Extract the (X, Y) coordinate from the center of the cell holding the provided text.  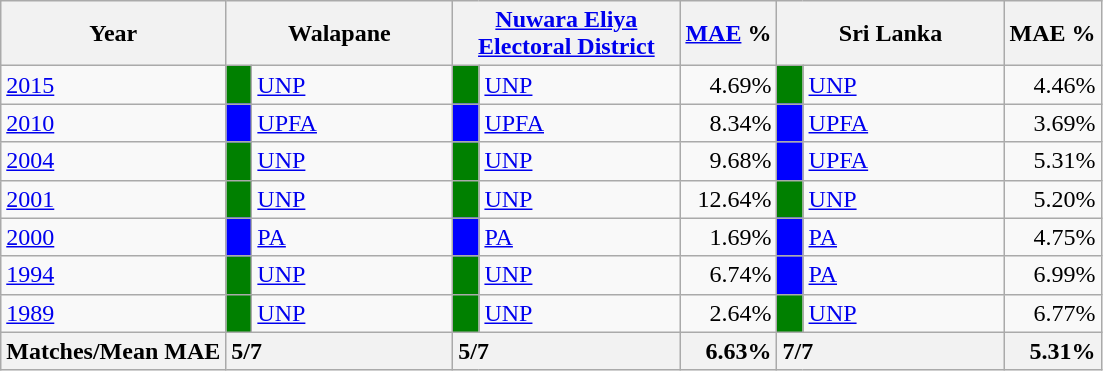
Matches/Mean MAE (114, 351)
Nuwara Eliya Electoral District (566, 34)
6.77% (1052, 313)
1989 (114, 313)
1994 (114, 275)
4.69% (728, 85)
1.69% (728, 237)
2001 (114, 199)
2000 (114, 237)
2015 (114, 85)
6.63% (728, 351)
Year (114, 34)
4.75% (1052, 237)
6.74% (728, 275)
2010 (114, 123)
5.20% (1052, 199)
3.69% (1052, 123)
8.34% (728, 123)
Sri Lanka (890, 34)
7/7 (890, 351)
12.64% (728, 199)
9.68% (728, 161)
6.99% (1052, 275)
4.46% (1052, 85)
2.64% (728, 313)
Walapane (340, 34)
2004 (114, 161)
